For the text-containing cell, return its midpoint in [x, y] coordinate format. 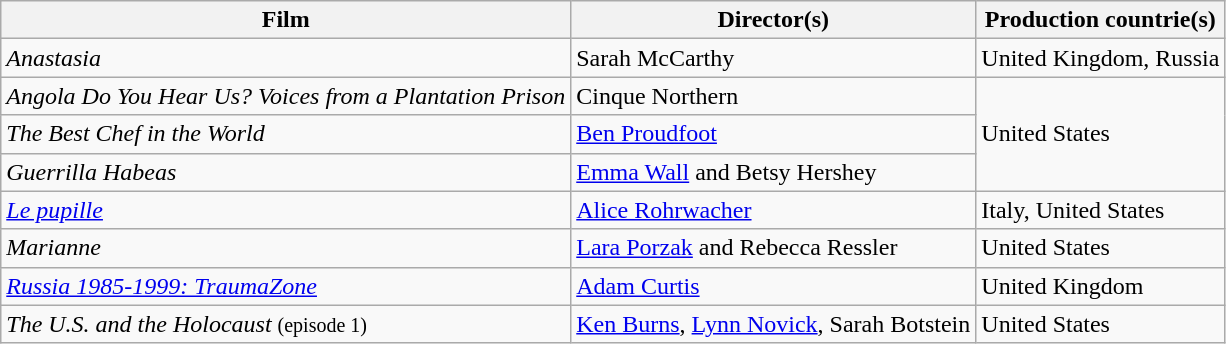
Adam Curtis [774, 286]
Angola Do You Hear Us? Voices from a Plantation Prison [286, 96]
The Best Chef in the World [286, 134]
Sarah McCarthy [774, 58]
Director(s) [774, 20]
Anastasia [286, 58]
Alice Rohrwacher [774, 210]
United Kingdom [1100, 286]
United Kingdom, Russia [1100, 58]
Production countrie(s) [1100, 20]
Ben Proudfoot [774, 134]
The U.S. and the Holocaust (episode 1) [286, 324]
Marianne [286, 248]
Ken Burns, Lynn Novick, Sarah Botstein [774, 324]
Le pupille [286, 210]
Russia 1985-1999: TraumaZone [286, 286]
Emma Wall and Betsy Hershey [774, 172]
Lara Porzak and Rebecca Ressler [774, 248]
Guerrilla Habeas [286, 172]
Cinque Northern [774, 96]
Italy, United States [1100, 210]
Film [286, 20]
